Return the [X, Y] coordinate for the center point of the cell that contains the specified text.  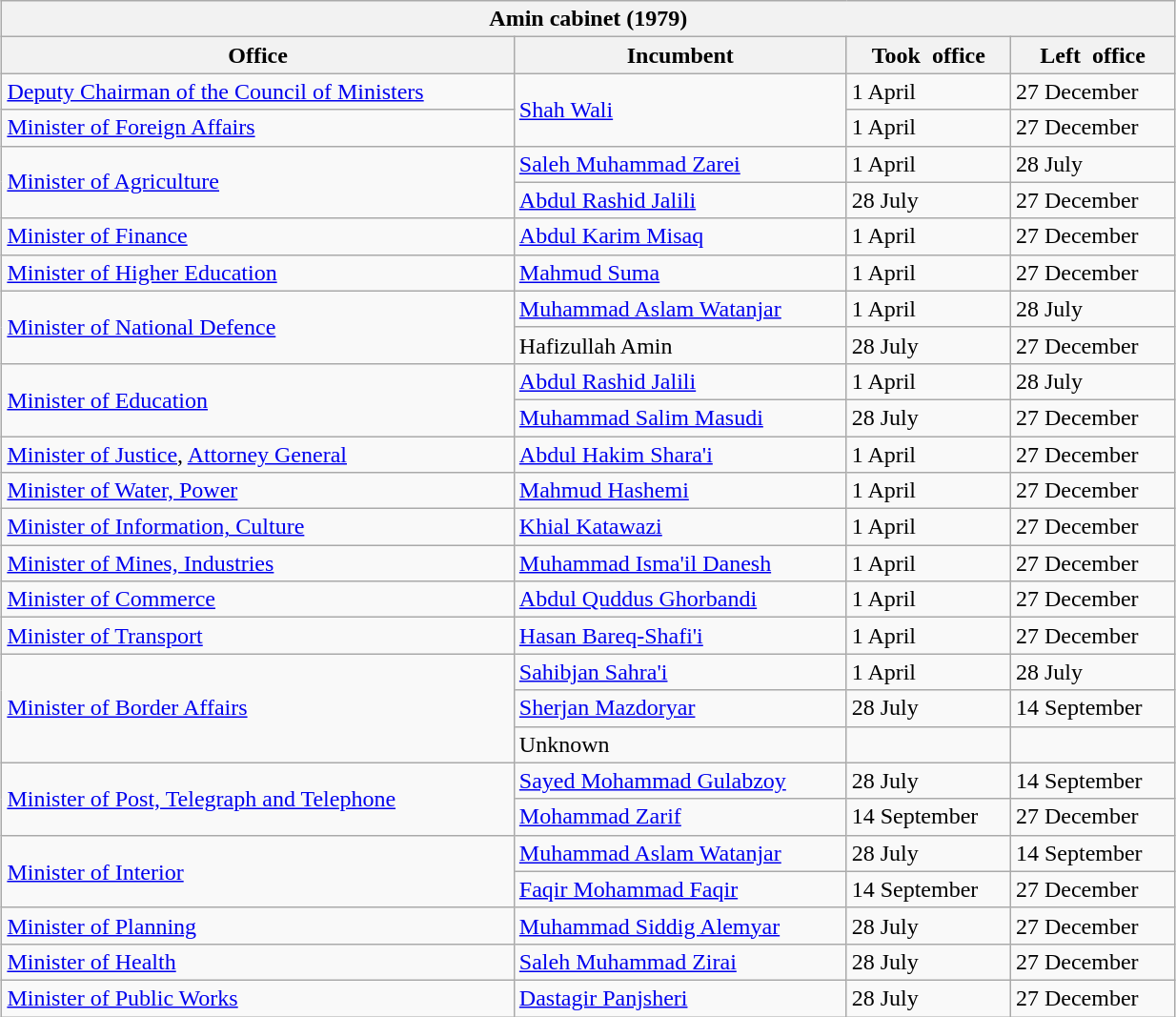
Sherjan Mazdoryar [680, 708]
Minister of Water, Power [257, 491]
Amin cabinet (1979) [589, 19]
Muhammad Siddig Alemyar [680, 925]
Minister of Post, Telegraph and Telephone [257, 799]
Minister of Border Affairs [257, 708]
Minister of Higher Education [257, 273]
Khial Katawazi [680, 527]
Sayed Mohammad Gulabzoy [680, 781]
Deputy Chairman of the Council of Ministers [257, 92]
Minister of Foreign Affairs [257, 128]
Dastagir Panjsheri [680, 998]
Took office [928, 55]
Mahmud Hashemi [680, 491]
Abdul Karim Misaq [680, 236]
Faqir Mohammad Faqir [680, 889]
Left office [1092, 55]
Sahibjan Sahra'i [680, 672]
Minister of Agriculture [257, 182]
Incumbent [680, 55]
Unknown [680, 744]
Minister of Finance [257, 236]
Abdul Hakim Shara'i [680, 455]
Muhammad Salim Masudi [680, 417]
Muhammad Isma'il Danesh [680, 563]
Mohammad Zarif [680, 817]
Hasan Bareq-Shafi'i [680, 636]
Minister of Information, Culture [257, 527]
Mahmud Suma [680, 273]
Minister of Planning [257, 925]
Minister of Commerce [257, 600]
Minister of Justice, Attorney General [257, 455]
Abdul Quddus Ghorbandi [680, 600]
Minister of Health [257, 962]
Office [257, 55]
Minister of Interior [257, 871]
Shah Wali [680, 110]
Minister of National Defence [257, 327]
Saleh Muhammad Zirai [680, 962]
Hafizullah Amin [680, 345]
Minister of Transport [257, 636]
Minister of Education [257, 399]
Minister of Mines, Industries [257, 563]
Minister of Public Works [257, 998]
Saleh Muhammad Zarei [680, 164]
